Output the (x, y) coordinate of the center of the cell containing the given text.  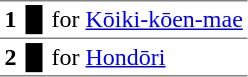
for Kōiki-kōen-mae (147, 20)
2 (10, 57)
1 (10, 20)
for Hondōri (147, 57)
